Return [X, Y] of the center of cell containing provided text 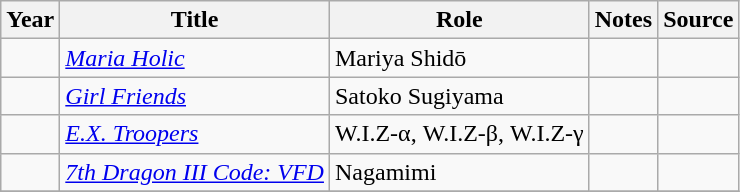
Notes [623, 20]
Nagamimi [459, 172]
7th Dragon III Code: VFD [195, 172]
Source [698, 20]
Title [195, 20]
Satoko Sugiyama [459, 96]
W.I.Z-α, W.I.Z-β, W.I.Z-γ [459, 134]
Girl Friends [195, 96]
E.X. Troopers [195, 134]
Mariya Shidō [459, 58]
Year [30, 20]
Role [459, 20]
Maria Holic [195, 58]
